Pinpoint the cell where the given text exists, returning its [x, y] midpoint coordinate. 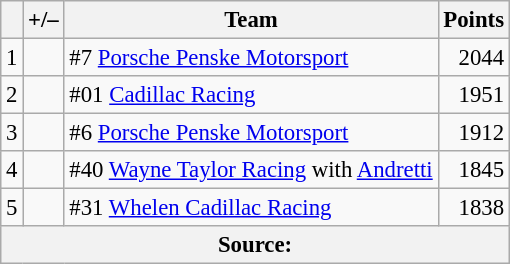
#6 Porsche Penske Motorsport [251, 133]
#31 Whelen Cadillac Racing [251, 208]
2044 [474, 58]
1845 [474, 170]
1912 [474, 133]
1 [12, 58]
#7 Porsche Penske Motorsport [251, 58]
#40 Wayne Taylor Racing with Andretti [251, 170]
Source: [256, 245]
Points [474, 20]
2 [12, 95]
1951 [474, 95]
#01 Cadillac Racing [251, 95]
Team [251, 20]
4 [12, 170]
1838 [474, 208]
+/– [44, 20]
3 [12, 133]
5 [12, 208]
